Return the [X, Y] coordinate for the center point of the cell that contains the specified text.  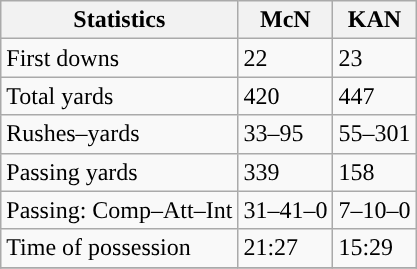
447 [374, 96]
KAN [374, 20]
23 [374, 58]
33–95 [286, 134]
22 [286, 58]
15:29 [374, 248]
First downs [120, 58]
7–10–0 [374, 210]
Passing: Comp–Att–Int [120, 210]
Time of possession [120, 248]
420 [286, 96]
Statistics [120, 20]
158 [374, 172]
31–41–0 [286, 210]
21:27 [286, 248]
Rushes–yards [120, 134]
Passing yards [120, 172]
Total yards [120, 96]
McN [286, 20]
339 [286, 172]
55–301 [374, 134]
